Find where the given text appears and provide that cell's center as [X, Y] coordinate. 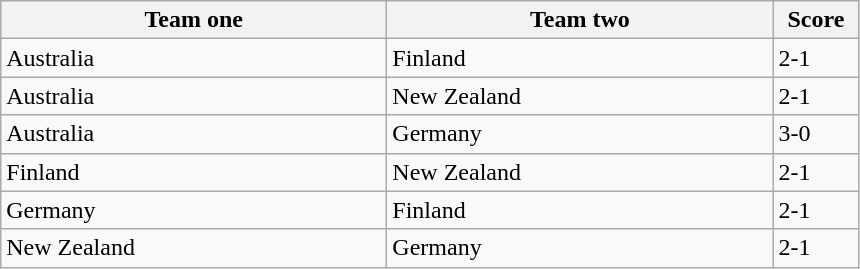
Score [816, 20]
Team two [580, 20]
3-0 [816, 134]
Team one [194, 20]
